Extract the (x, y) coordinate from the center of the cell holding the provided text.  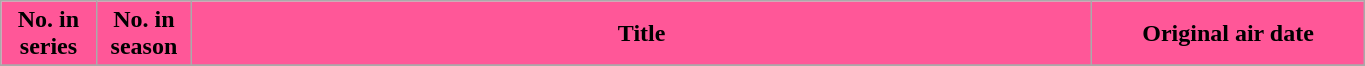
Title (642, 34)
No. inseries (48, 34)
Original air date (1228, 34)
No. inseason (144, 34)
